Find where the given text appears and provide that cell's center as (X, Y) coordinate. 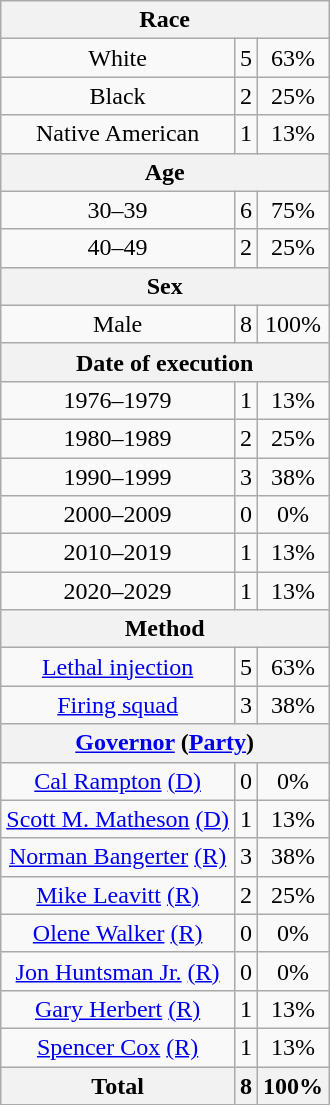
40–49 (118, 248)
1990–1999 (118, 477)
2020–2029 (118, 591)
Sex (165, 286)
Race (165, 20)
Jon Huntsman Jr. (R) (118, 971)
Age (165, 172)
Olene Walker (R) (118, 933)
2010–2019 (118, 553)
Spencer Cox (R) (118, 1047)
1980–1989 (118, 438)
White (118, 58)
Scott M. Matheson (D) (118, 819)
Native American (118, 134)
Method (165, 629)
Firing squad (118, 705)
Lethal injection (118, 667)
Male (118, 324)
Mike Leavitt (R) (118, 895)
Date of execution (165, 362)
Total (118, 1085)
Gary Herbert (R) (118, 1009)
Norman Bangerter (R) (118, 857)
6 (246, 210)
Cal Rampton (D) (118, 781)
1976–1979 (118, 400)
Black (118, 96)
2000–2009 (118, 515)
30–39 (118, 210)
75% (294, 210)
Governor (Party) (165, 743)
